Locate the cell with the specified text and output its (x, y) center coordinate. 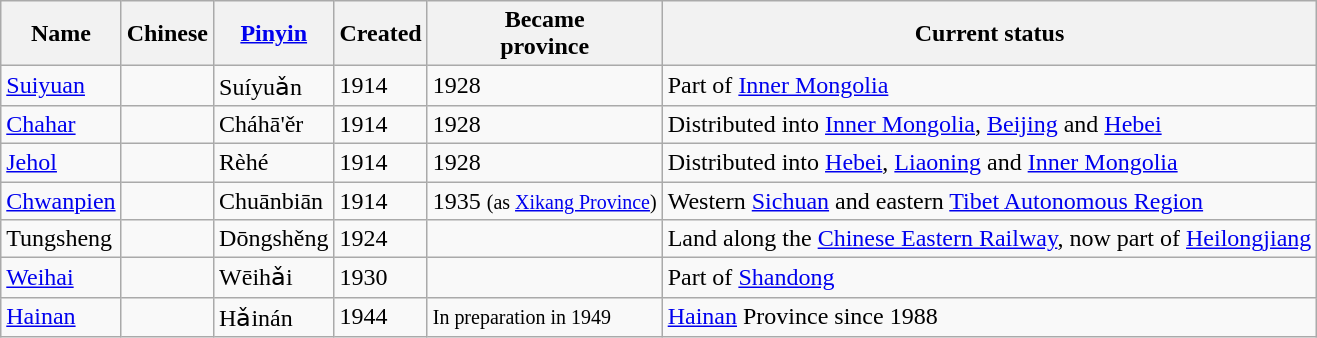
Tungsheng (61, 239)
Hainan (61, 317)
1924 (380, 239)
Distributed into Hebei, Liaoning and Inner Mongolia (990, 162)
Chahar (61, 124)
Western Sichuan and eastern Tibet Autonomous Region (990, 201)
Hainan Province since 1988 (990, 317)
Weihai (61, 278)
Current status (990, 34)
Hǎinán (274, 317)
Chinese (167, 34)
Dōngshěng (274, 239)
Land along the Chinese Eastern Railway, now part of Heilongjiang (990, 239)
1930 (380, 278)
1935 (as Xikang Province) (544, 201)
Part of Inner Mongolia (990, 86)
Suiyuan (61, 86)
Cháhā'ěr (274, 124)
Chwanpien (61, 201)
Part of Shandong (990, 278)
Created (380, 34)
Chuānbiān (274, 201)
Pinyin (274, 34)
Name (61, 34)
Becameprovince (544, 34)
1944 (380, 317)
Wēihǎi (274, 278)
Suíyuǎn (274, 86)
Distributed into Inner Mongolia, Beijing and Hebei (990, 124)
Rèhé (274, 162)
Jehol (61, 162)
In preparation in 1949 (544, 317)
